Output the (X, Y) coordinate of the center of the cell containing the given text.  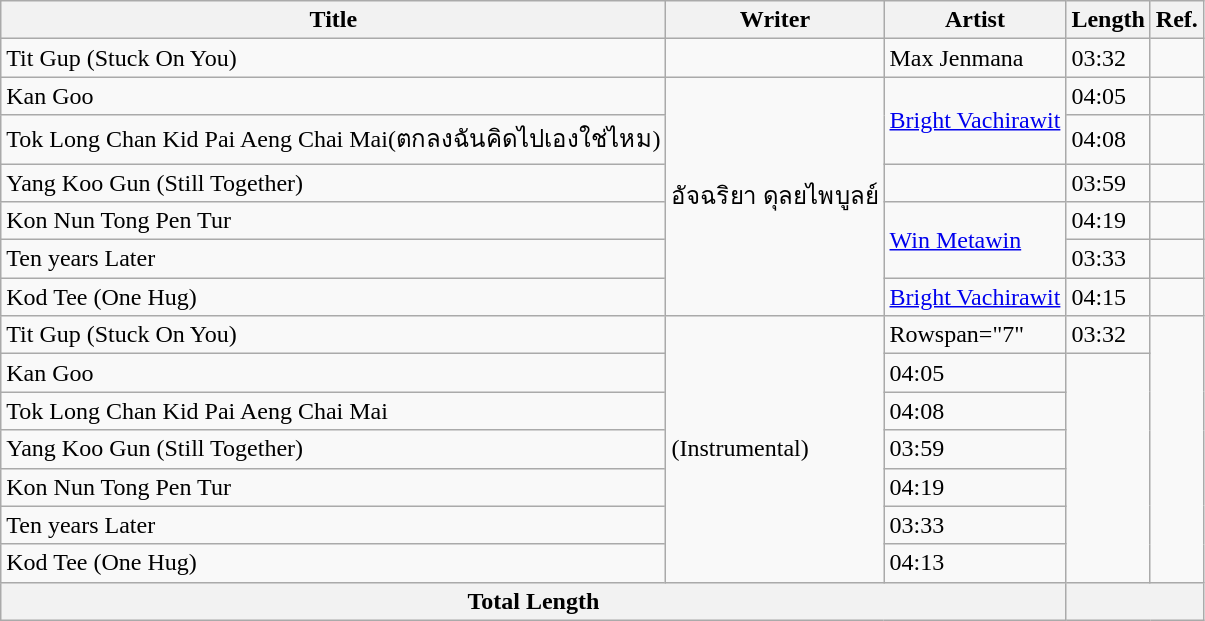
Tok Long Chan Kid Pai Aeng Chai Mai(ตกลงฉันคิดไปเองใช่ไหม) (334, 140)
Ref. (1176, 20)
(Instrumental) (775, 449)
04:13 (975, 563)
Title (334, 20)
Writer (775, 20)
อัจฉริยา ดุลยไพบูลย์ (775, 196)
Rowspan="7" (975, 335)
Max Jenmana (975, 58)
Length (1108, 20)
Total Length (534, 601)
04:15 (1108, 297)
Artist (975, 20)
Win Metawin (975, 240)
Tok Long Chan Kid Pai Aeng Chai Mai (334, 411)
